Find where the given text appears and provide that cell's center as [X, Y] coordinate. 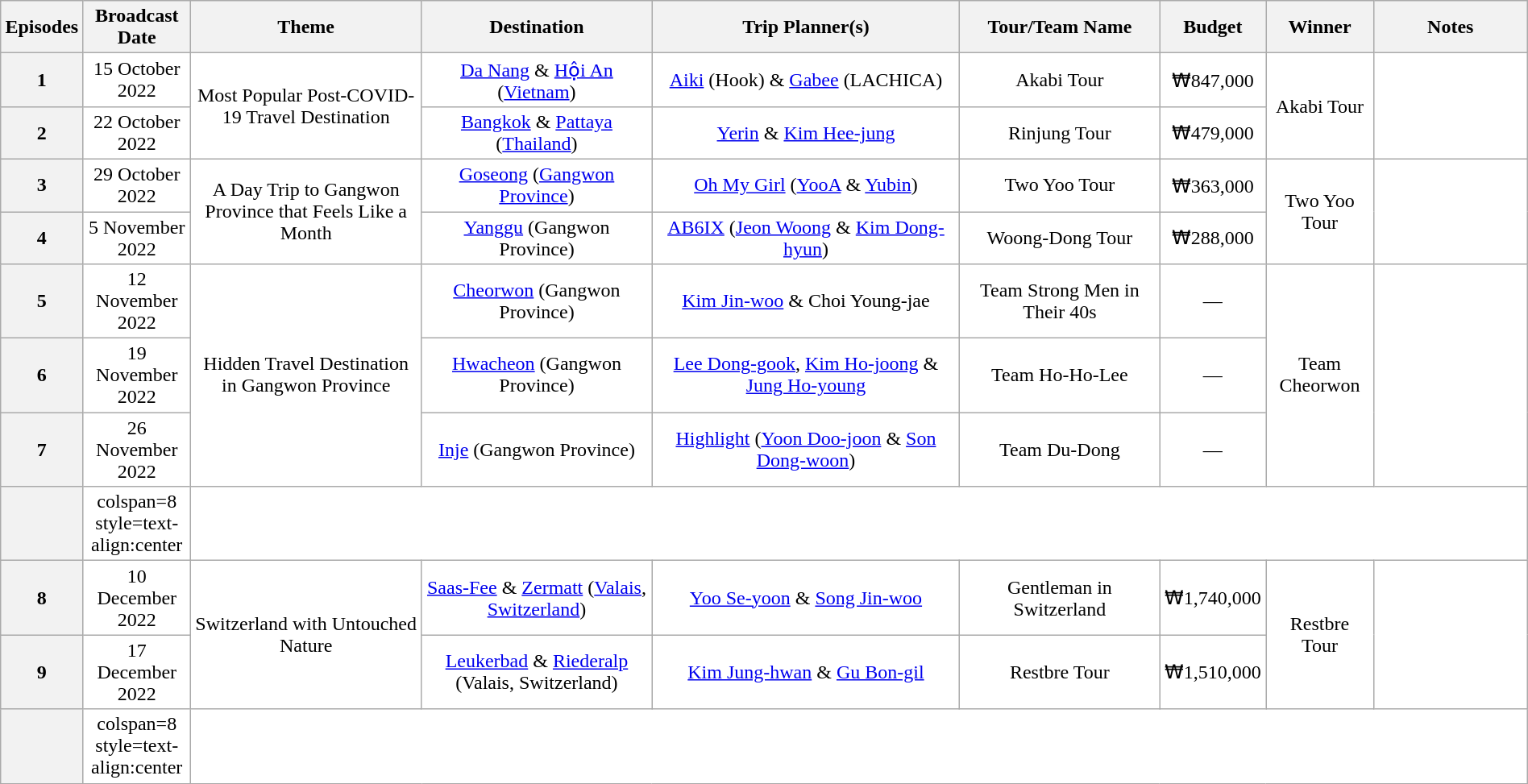
8 [42, 598]
2 [42, 132]
Broadcast Date [137, 27]
Woong-Dong Tour [1060, 237]
6 [42, 375]
Theme [306, 27]
Da Nang & Hội An (Vietnam) [537, 81]
4 [42, 237]
Destination [537, 27]
5 [42, 301]
Episodes [42, 27]
17 December 2022 [137, 672]
3 [42, 185]
Goseong (Gangwon Province) [537, 185]
₩1,740,000 [1213, 598]
19 November 2022 [137, 375]
Lee Dong-gook, Kim Ho-joong & Jung Ho-young [806, 375]
1 [42, 81]
Yoo Se-yoon & Song Jin-woo [806, 598]
Gentleman in Switzerland [1060, 598]
12 November 2022 [137, 301]
Notes [1451, 27]
Aiki (Hook) & Gabee (LACHICA) [806, 81]
Switzerland with Untouched Nature [306, 635]
Winner [1320, 27]
Cheorwon (Gangwon Province) [537, 301]
10 December 2022 [137, 598]
Yerin & Kim Hee-jung [806, 132]
₩479,000 [1213, 132]
Tour/Team Name [1060, 27]
Inje (Gangwon Province) [537, 450]
A Day Trip to Gangwon Province that Feels Like a Month [306, 211]
22 October 2022 [137, 132]
26 November 2022 [137, 450]
Hwacheon (Gangwon Province) [537, 375]
₩847,000 [1213, 81]
₩288,000 [1213, 237]
Saas-Fee & Zermatt (Valais, Switzerland) [537, 598]
15 October 2022 [137, 81]
Leukerbad & Riederalp (Valais, Switzerland) [537, 672]
Bangkok & Pattaya (Thailand) [537, 132]
Team Ho-Ho-Lee [1060, 375]
Team Du-Dong [1060, 450]
₩363,000 [1213, 185]
Rinjung Tour [1060, 132]
Team Cheorwon [1320, 375]
Oh My Girl (YooA & Yubin) [806, 185]
Team Strong Men in Their 40s [1060, 301]
Highlight (Yoon Doo-joon & Son Dong-woon) [806, 450]
Yanggu (Gangwon Province) [537, 237]
7 [42, 450]
5 November 2022 [137, 237]
Trip Planner(s) [806, 27]
AB6IX (Jeon Woong & Kim Dong-hyun) [806, 237]
Budget [1213, 27]
Kim Jung-hwan & Gu Bon-gil [806, 672]
Most Popular Post-COVID-19 Travel Destination [306, 106]
29 October 2022 [137, 185]
₩1,510,000 [1213, 672]
Kim Jin-woo & Choi Young-jae [806, 301]
Hidden Travel Destination in Gangwon Province [306, 375]
9 [42, 672]
